From the cell containing the given text, extract its center point as [x, y] coordinate. 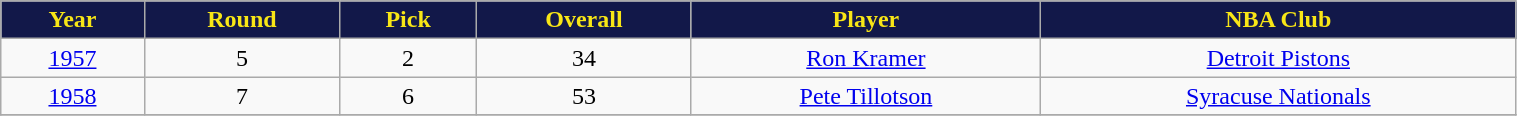
2 [408, 58]
Overall [584, 20]
NBA Club [1278, 20]
Syracuse Nationals [1278, 96]
Year [72, 20]
1957 [72, 58]
Pick [408, 20]
1958 [72, 96]
53 [584, 96]
Ron Kramer [866, 58]
Detroit Pistons [1278, 58]
6 [408, 96]
Pete Tillotson [866, 96]
Player [866, 20]
34 [584, 58]
5 [242, 58]
7 [242, 96]
Round [242, 20]
